Pinpoint the cell where the given text exists, returning its [X, Y] midpoint coordinate. 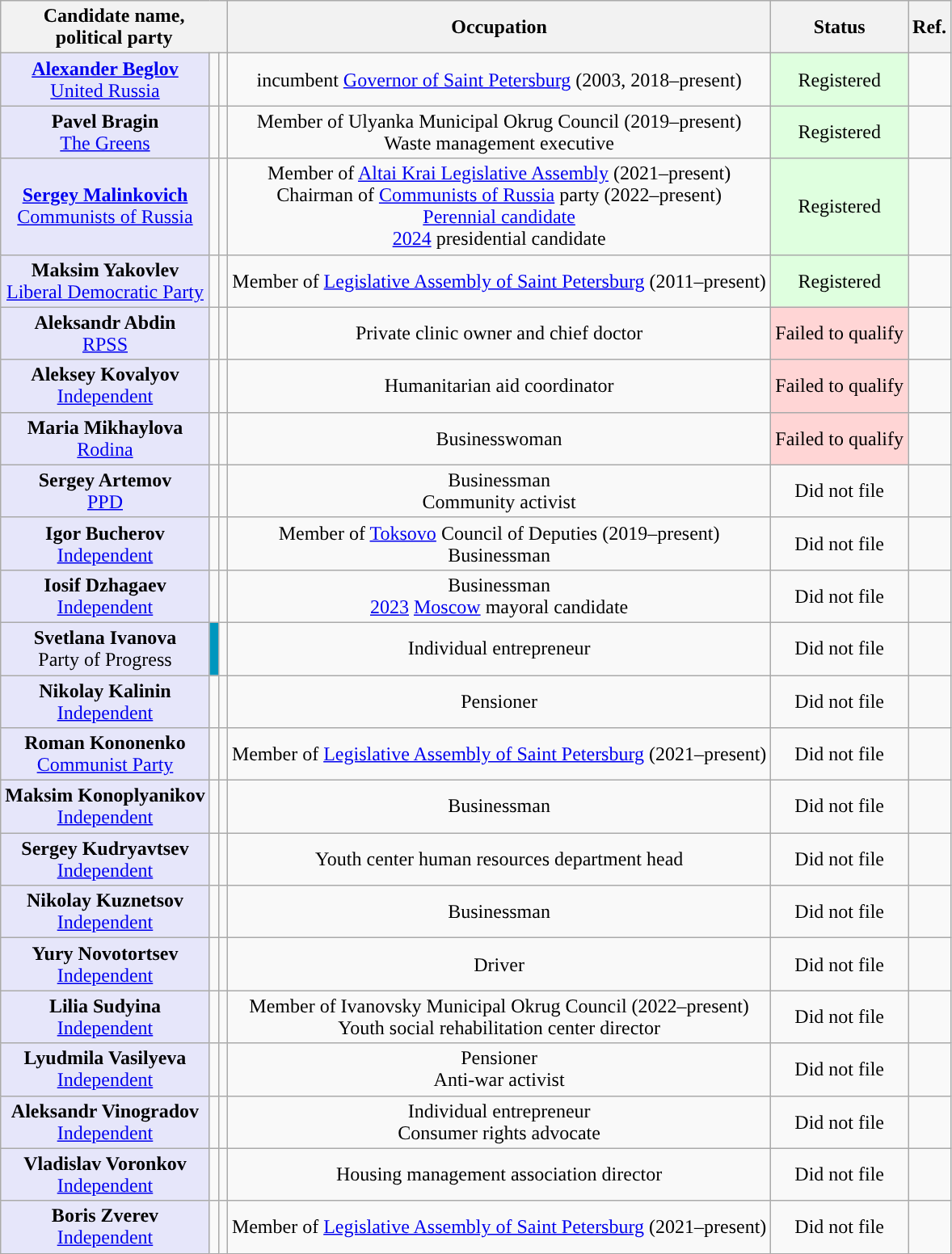
Individual entrepreneurConsumer rights advocate [499, 1121]
Nikolay KalininIndependent [105, 701]
Igor BucherovIndependent [105, 543]
Individual entrepreneur [499, 648]
Businesswoman [499, 438]
Status [840, 27]
incumbent Governor of Saint Petersburg (2003, 2018–present) [499, 79]
Pensioner [499, 701]
Vladislav VoronkovIndependent [105, 1175]
Sergey KudryavtsevIndependent [105, 860]
Maria MikhaylovaRodina [105, 438]
BusinessmanCommunity activist [499, 491]
Aleksey KovalyovIndependent [105, 386]
Boris ZverevIndependent [105, 1227]
Driver [499, 965]
Pavel BraginThe Greens [105, 133]
Youth center human resources department head [499, 860]
Private clinic owner and chief doctor [499, 333]
Lilia SudyinaIndependent [105, 1016]
Humanitarian aid coordinator [499, 386]
Nikolay KuznetsovIndependent [105, 911]
Housing management association director [499, 1175]
PensionerAnti-war activist [499, 1070]
Alexander BeglovUnited Russia [105, 79]
Svetlana IvanovaParty of Progress [105, 648]
Aleksandr AbdinRPSS [105, 333]
Roman KononenkoCommunist Party [105, 755]
Member of Ulyanka Municipal Okrug Council (2019–present)Waste management executive [499, 133]
Sergey MalinkovichCommunists of Russia [105, 207]
Maksim KonoplyanikovIndependent [105, 806]
Maksim YakovlevLiberal Democratic Party [105, 281]
Member of Toksovo Council of Deputies (2019–present)Businessman [499, 543]
Lyudmila VasilyevaIndependent [105, 1070]
Member of Legislative Assembly of Saint Petersburg (2011–present) [499, 281]
Member of Ivanovsky Municipal Okrug Council (2022–present)Youth social rehabilitation center director [499, 1016]
Yury NovotortsevIndependent [105, 965]
Iosif DzhagaevIndependent [105, 596]
Ref. [929, 27]
Aleksandr VinogradovIndependent [105, 1121]
Businessman2023 Moscow mayoral candidate [499, 596]
Sergey ArtemovPPD [105, 491]
Occupation [499, 27]
Candidate name,political party [115, 27]
